Search for the cell housing the specified text and yield its (x, y) center coordinate. 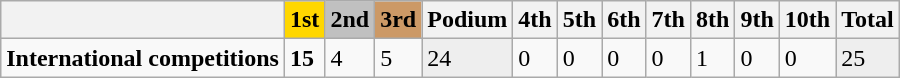
9th (757, 20)
24 (468, 58)
Total (868, 20)
5th (579, 20)
1st (304, 20)
5 (398, 58)
3rd (398, 20)
2nd (350, 20)
15 (304, 58)
7th (668, 20)
Podium (468, 20)
1 (712, 58)
4 (350, 58)
8th (712, 20)
4th (535, 20)
6th (624, 20)
International competitions (143, 58)
10th (807, 20)
25 (868, 58)
